Determine the (x, y) coordinate at the center of the cell enclosing the given text.  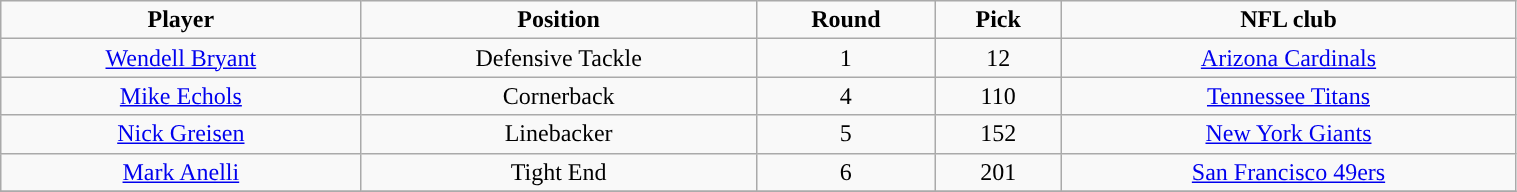
NFL club (1288, 20)
Cornerback (558, 96)
5 (846, 134)
Wendell Bryant (181, 58)
6 (846, 172)
Mike Echols (181, 96)
12 (998, 58)
152 (998, 134)
Round (846, 20)
4 (846, 96)
Arizona Cardinals (1288, 58)
110 (998, 96)
1 (846, 58)
Linebacker (558, 134)
New York Giants (1288, 134)
Position (558, 20)
Player (181, 20)
Nick Greisen (181, 134)
Pick (998, 20)
Tight End (558, 172)
San Francisco 49ers (1288, 172)
Tennessee Titans (1288, 96)
Mark Anelli (181, 172)
Defensive Tackle (558, 58)
201 (998, 172)
